Identify which cell holds the provided text, then report its [X, Y] central coordinate. 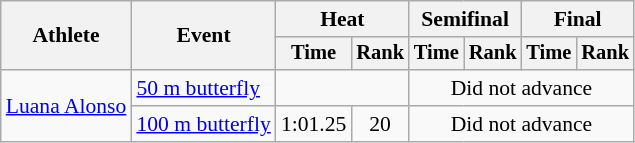
100 m butterfly [203, 124]
1:01.25 [314, 124]
Luana Alonso [66, 106]
Event [203, 36]
Final [577, 19]
Semifinal [465, 19]
50 m butterfly [203, 88]
20 [380, 124]
Athlete [66, 36]
Heat [342, 19]
